Extract the [X, Y] coordinate from the center of the cell holding the provided text.  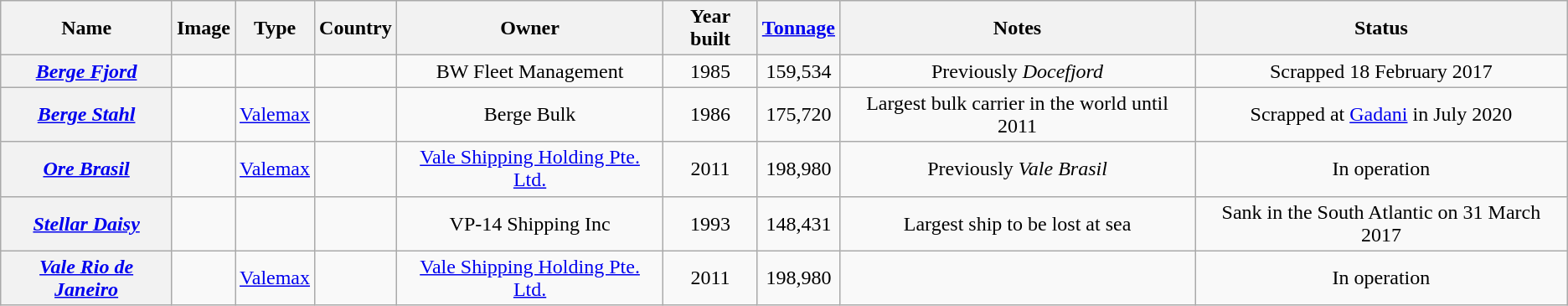
Type [275, 29]
Largest bulk carrier in the world until 2011 [1018, 114]
Berge Stahl [87, 114]
148,431 [798, 223]
Scrapped 18 February 2017 [1382, 71]
Status [1382, 29]
Tonnage [798, 29]
Vale Rio de Janeiro [87, 278]
Name [87, 29]
BW Fleet Management [529, 71]
159,534 [798, 71]
Notes [1018, 29]
Image [203, 29]
1986 [710, 114]
Ore Brasil [87, 169]
Stellar Daisy [87, 223]
Year built [710, 29]
Sank in the South Atlantic on 31 March 2017 [1382, 223]
Owner [529, 29]
Previously Docefjord [1018, 71]
1985 [710, 71]
Berge Fjord [87, 71]
VP-14 Shipping Inc [529, 223]
Country [356, 29]
Scrapped at Gadani in July 2020 [1382, 114]
1993 [710, 223]
Largest ship to be lost at sea [1018, 223]
Berge Bulk [529, 114]
175,720 [798, 114]
Previously Vale Brasil [1018, 169]
